Capture the cell that displays the provided text and extract its (X, Y) central coordinate. 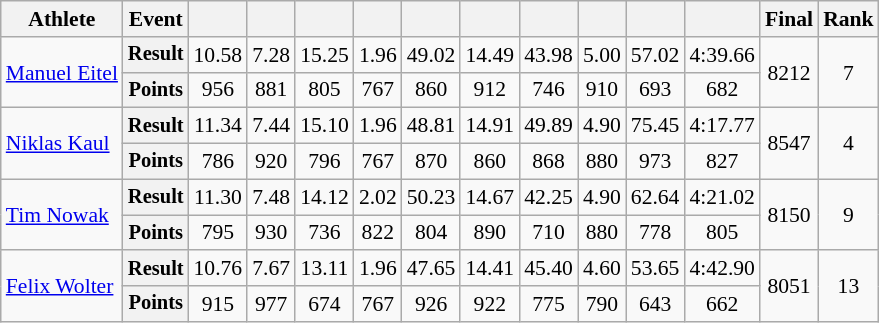
674 (324, 304)
912 (490, 90)
14.91 (490, 126)
778 (656, 233)
643 (656, 304)
13.11 (324, 269)
Athlete (62, 19)
920 (271, 162)
910 (602, 90)
Felix Wolter (62, 286)
827 (722, 162)
Manuel Eitel (62, 72)
796 (324, 162)
868 (548, 162)
881 (271, 90)
57.02 (656, 55)
7.67 (271, 269)
75.45 (656, 126)
14.67 (490, 197)
930 (271, 233)
746 (548, 90)
2.02 (378, 197)
13 (848, 286)
926 (432, 304)
11.30 (218, 197)
48.81 (432, 126)
14.41 (490, 269)
775 (548, 304)
4.60 (602, 269)
50.23 (432, 197)
693 (656, 90)
662 (722, 304)
7.28 (271, 55)
Rank (848, 19)
795 (218, 233)
Niklas Kaul (62, 144)
45.40 (548, 269)
973 (656, 162)
42.25 (548, 197)
4:39.66 (722, 55)
790 (602, 304)
5.00 (602, 55)
8547 (789, 144)
11.34 (218, 126)
9 (848, 214)
Event (156, 19)
Tim Nowak (62, 214)
49.89 (548, 126)
8150 (789, 214)
15.25 (324, 55)
922 (490, 304)
10.76 (218, 269)
Final (789, 19)
8212 (789, 72)
710 (548, 233)
7 (848, 72)
53.65 (656, 269)
4:17.77 (722, 126)
786 (218, 162)
14.49 (490, 55)
15.10 (324, 126)
10.58 (218, 55)
915 (218, 304)
14.12 (324, 197)
870 (432, 162)
47.65 (432, 269)
7.44 (271, 126)
62.64 (656, 197)
4:42.90 (722, 269)
822 (378, 233)
7.48 (271, 197)
956 (218, 90)
804 (432, 233)
977 (271, 304)
43.98 (548, 55)
8051 (789, 286)
682 (722, 90)
890 (490, 233)
49.02 (432, 55)
4 (848, 144)
736 (324, 233)
4:21.02 (722, 197)
